Identify which cell holds the provided text, then report its (X, Y) central coordinate. 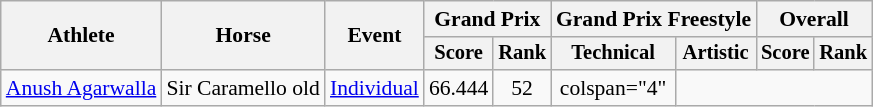
Event (374, 36)
Grand Prix Freestyle (654, 19)
Athlete (82, 36)
66.444 (458, 88)
colspan="4" (613, 88)
Anush Agarwalla (82, 88)
Sir Caramello old (243, 88)
Overall (814, 19)
Individual (374, 88)
Grand Prix (488, 19)
52 (522, 88)
Technical (613, 54)
Artistic (716, 54)
Horse (243, 36)
